Detect which cell encompasses the target text, then output its [X, Y] center coordinate. 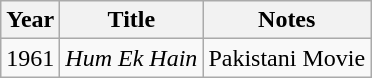
1961 [30, 58]
Pakistani Movie [287, 58]
Notes [287, 20]
Title [132, 20]
Year [30, 20]
Hum Ek Hain [132, 58]
